Scan for the cell matching the given text and deliver its (x, y) coordinate at center. 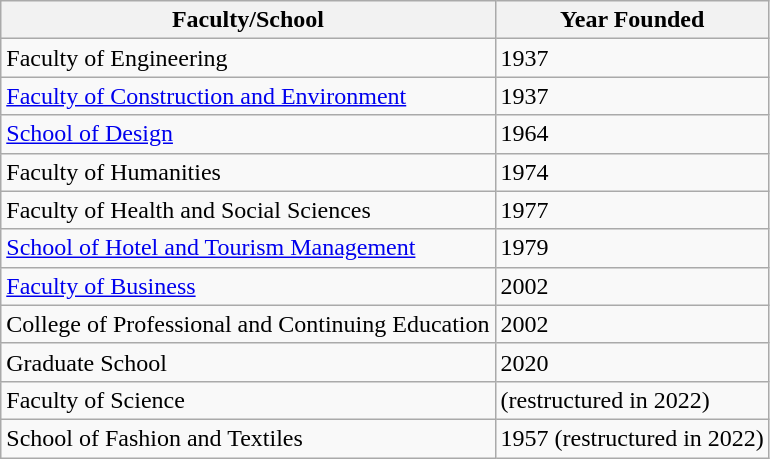
Faculty of Business (248, 286)
School of Fashion and Textiles (248, 438)
Faculty of Science (248, 400)
1957 (restructured in 2022) (632, 438)
1979 (632, 248)
Faculty of Construction and Environment (248, 96)
1964 (632, 134)
Year Founded (632, 20)
School of Design (248, 134)
School of Hotel and Tourism Management (248, 248)
2020 (632, 362)
1977 (632, 210)
Faculty of Humanities (248, 172)
1974 (632, 172)
College of Professional and Continuing Education (248, 324)
Faculty of Health and Social Sciences (248, 210)
(restructured in 2022) (632, 400)
Graduate School (248, 362)
Faculty of Engineering (248, 58)
Faculty/School (248, 20)
